Determine the (X, Y) coordinate at the center of the cell enclosing the given text.  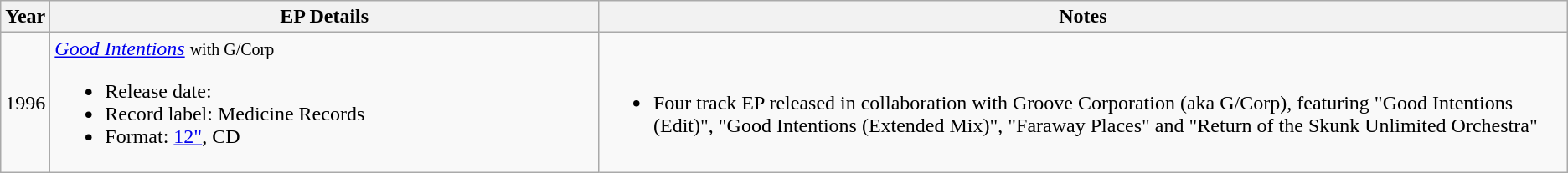
Year (25, 17)
Notes (1082, 17)
EP Details (325, 17)
1996 (25, 102)
Good Intentions with G/CorpRelease date:Record label: Medicine RecordsFormat: 12", CD (325, 102)
